From the cell containing the given text, extract its center point as [X, Y] coordinate. 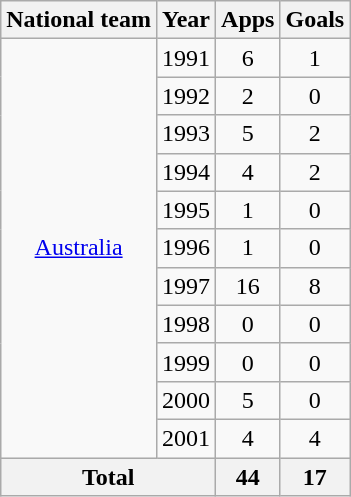
Goals [315, 20]
1998 [186, 324]
National team [79, 20]
1996 [186, 248]
Year [186, 20]
6 [248, 58]
1991 [186, 58]
44 [248, 477]
1994 [186, 172]
2001 [186, 438]
1992 [186, 96]
1995 [186, 210]
2000 [186, 400]
17 [315, 477]
16 [248, 286]
Apps [248, 20]
Total [108, 477]
1993 [186, 134]
1999 [186, 362]
1997 [186, 286]
Australia [79, 248]
8 [315, 286]
